Detect which cell encompasses the target text, then output its (X, Y) center coordinate. 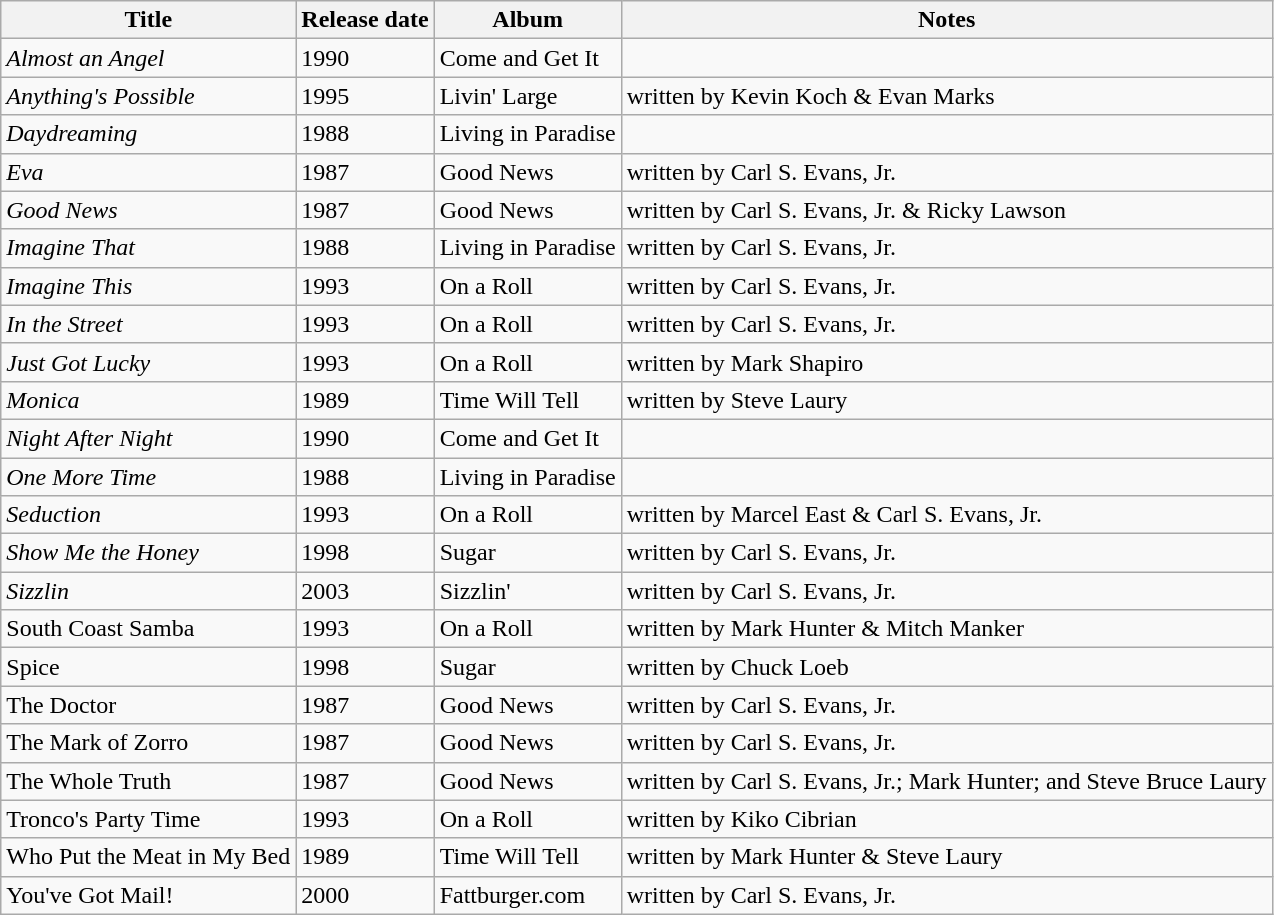
Title (148, 20)
Night After Night (148, 438)
Imagine This (148, 286)
The Doctor (148, 705)
Album (528, 20)
Eva (148, 172)
Almost an Angel (148, 58)
Monica (148, 400)
The Mark of Zorro (148, 743)
written by Chuck Loeb (946, 667)
written by Marcel East & Carl S. Evans, Jr. (946, 515)
In the Street (148, 324)
written by Carl S. Evans, Jr. & Ricky Lawson (946, 210)
You've Got Mail! (148, 895)
written by Steve Laury (946, 400)
1995 (365, 96)
The Whole Truth (148, 781)
Seduction (148, 515)
Livin' Large (528, 96)
Tronco's Party Time (148, 819)
Spice (148, 667)
written by Carl S. Evans, Jr.; Mark Hunter; and Steve Bruce Laury (946, 781)
written by Mark Hunter & Mitch Manker (946, 629)
South Coast Samba (148, 629)
One More Time (148, 477)
Anything's Possible (148, 96)
Release date (365, 20)
written by Mark Shapiro (946, 362)
Who Put the Meat in My Bed (148, 857)
2000 (365, 895)
written by Kevin Koch & Evan Marks (946, 96)
Imagine That (148, 248)
Fattburger.com (528, 895)
Notes (946, 20)
Daydreaming (148, 134)
2003 (365, 591)
written by Kiko Cibrian (946, 819)
Sizzlin' (528, 591)
Just Got Lucky (148, 362)
Show Me the Honey (148, 553)
Sizzlin (148, 591)
written by Mark Hunter & Steve Laury (946, 857)
